Determine the [X, Y] coordinate at the center of the cell enclosing the given text.  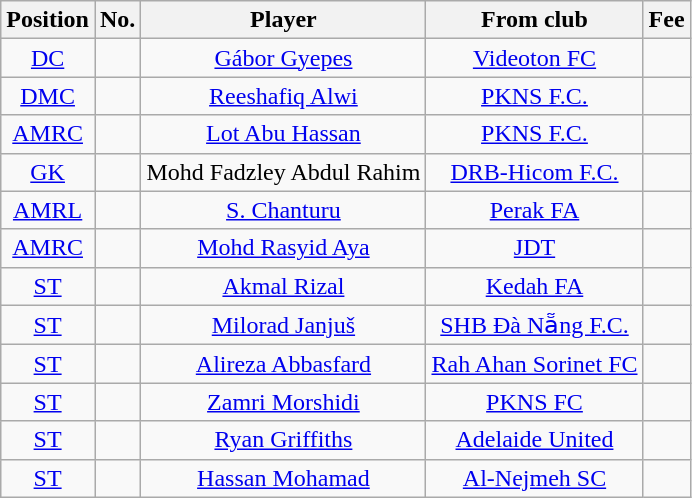
Gábor Gyepes [284, 58]
Mohd Rasyid Aya [284, 248]
Ryan Griffiths [284, 440]
Zamri Morshidi [284, 402]
Rah Ahan Sorinet FC [534, 364]
Videoton FC [534, 58]
Adelaide United [534, 440]
No. [117, 20]
DRB-Hicom F.C. [534, 172]
AMRL [48, 210]
Akmal Rizal [284, 286]
Mohd Fadzley Abdul Rahim [284, 172]
Lot Abu Hassan [284, 134]
Fee [666, 20]
Player [284, 20]
Position [48, 20]
S. Chanturu [284, 210]
Perak FA [534, 210]
From club [534, 20]
JDT [534, 248]
Kedah FA [534, 286]
Al-Nejmeh SC [534, 478]
Milorad Janjuš [284, 325]
Reeshafiq Alwi [284, 96]
DC [48, 58]
DMC [48, 96]
PKNS FC [534, 402]
Alireza Abbasfard [284, 364]
Hassan Mohamad [284, 478]
SHB Đà Nẵng F.C. [534, 325]
GK [48, 172]
